Return the (X, Y) coordinate for the center point of the cell that contains the specified text.  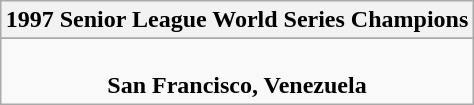
1997 Senior League World Series Champions (237, 20)
San Francisco, Venezuela (237, 72)
